Search for the cell housing the specified text and yield its [X, Y] center coordinate. 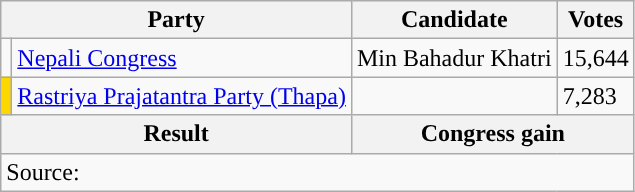
15,644 [596, 58]
Nepali Congress [182, 58]
Min Bahadur Khatri [454, 58]
Congress gain [492, 134]
Result [176, 134]
Votes [596, 20]
Source: [318, 172]
7,283 [596, 96]
Rastriya Prajatantra Party (Thapa) [182, 96]
Party [176, 20]
Candidate [454, 20]
